Return the [X, Y] coordinate for the center point of the cell that contains the specified text.  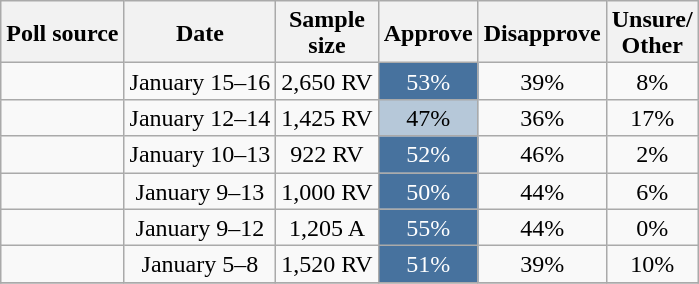
1,425 RV [327, 118]
36% [542, 118]
51% [428, 264]
46% [542, 154]
January 5–8 [200, 264]
50% [428, 190]
January 9–13 [200, 190]
Poll source [62, 32]
55% [428, 228]
Approve [428, 32]
1,000 RV [327, 190]
10% [652, 264]
Disapprove [542, 32]
Unsure/Other [652, 32]
47% [428, 118]
1,520 RV [327, 264]
2,650 RV [327, 82]
January 12–14 [200, 118]
922 RV [327, 154]
53% [428, 82]
Date [200, 32]
January 10–13 [200, 154]
6% [652, 190]
52% [428, 154]
8% [652, 82]
January 15–16 [200, 82]
0% [652, 228]
January 9–12 [200, 228]
1,205 A [327, 228]
2% [652, 154]
Samplesize [327, 32]
17% [652, 118]
